Return (x, y) of the center of cell containing provided text 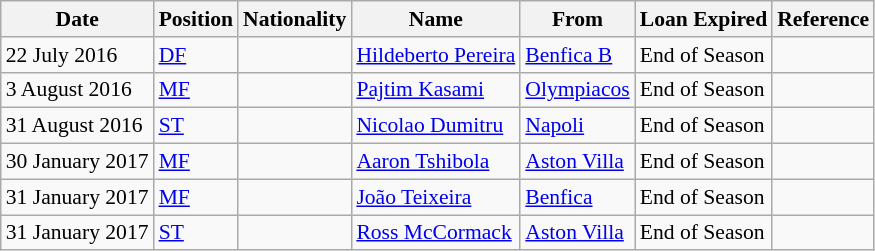
Nicolao Dumitru (436, 126)
Ross McCormack (436, 233)
Nationality (294, 19)
Position (196, 19)
Benfica (577, 197)
3 August 2016 (78, 90)
Napoli (577, 126)
Benfica B (577, 55)
Date (78, 19)
Loan Expired (704, 19)
Hildeberto Pereira (436, 55)
Name (436, 19)
Reference (823, 19)
DF (196, 55)
João Teixeira (436, 197)
Aaron Tshibola (436, 162)
31 August 2016 (78, 126)
Olympiacos (577, 90)
30 January 2017 (78, 162)
22 July 2016 (78, 55)
From (577, 19)
Pajtim Kasami (436, 90)
